Search for the cell housing the specified text and yield its [x, y] center coordinate. 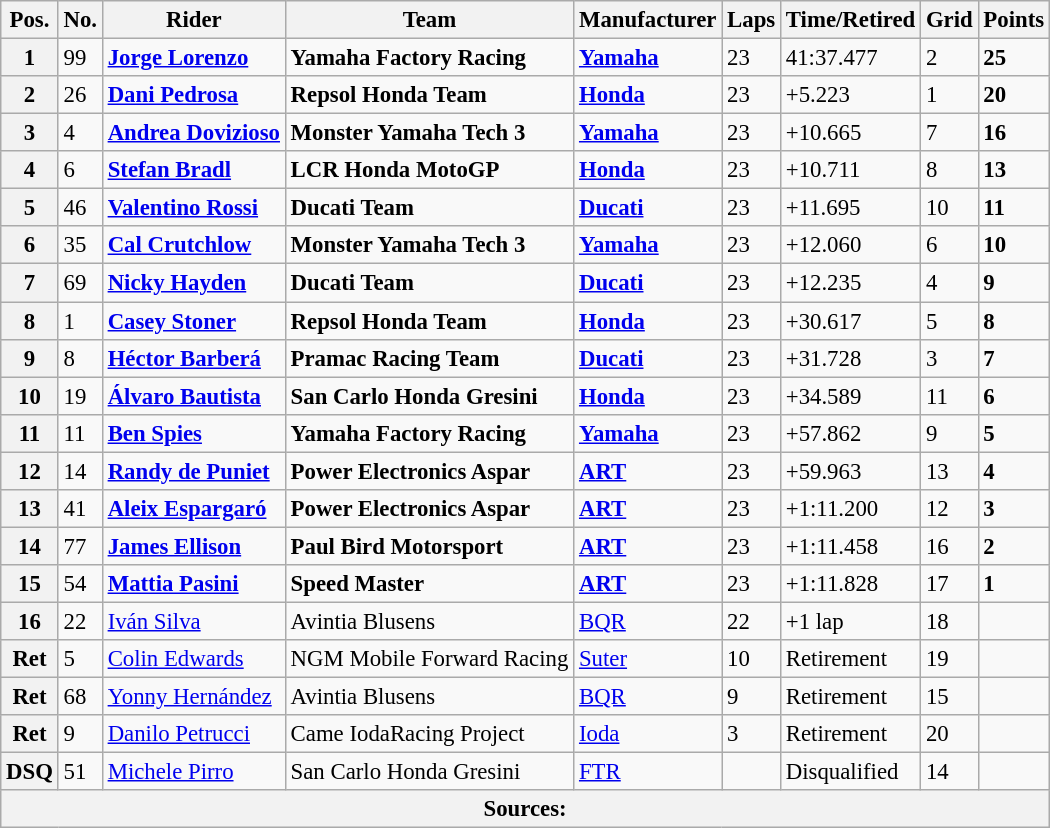
Cal Crutchlow [194, 245]
Mattia Pasini [194, 584]
+12.060 [850, 245]
Pramac Racing Team [429, 358]
Laps [752, 20]
+1:11.458 [850, 546]
NGM Mobile Forward Racing [429, 659]
Aleix Espargaró [194, 509]
+12.235 [850, 283]
Sources: [526, 809]
+10.665 [850, 133]
+34.589 [850, 396]
41:37.477 [850, 58]
LCR Honda MotoGP [429, 170]
Andrea Dovizioso [194, 133]
Disqualified [850, 772]
Iván Silva [194, 621]
Grid [950, 20]
+10.711 [850, 170]
+59.963 [850, 471]
35 [80, 245]
46 [80, 208]
Pos. [30, 20]
Jorge Lorenzo [194, 58]
26 [80, 95]
+11.695 [850, 208]
Álvaro Bautista [194, 396]
Suter [648, 659]
Michele Pirro [194, 772]
Dani Pedrosa [194, 95]
Stefan Bradl [194, 170]
Team [429, 20]
No. [80, 20]
17 [950, 584]
+57.862 [850, 433]
41 [80, 509]
77 [80, 546]
Valentino Rossi [194, 208]
Time/Retired [850, 20]
Yonny Hernández [194, 697]
Randy de Puniet [194, 471]
Came IodaRacing Project [429, 734]
Danilo Petrucci [194, 734]
+30.617 [850, 321]
18 [950, 621]
Casey Stoner [194, 321]
+5.223 [850, 95]
Nicky Hayden [194, 283]
+1 lap [850, 621]
Colin Edwards [194, 659]
69 [80, 283]
51 [80, 772]
Manufacturer [648, 20]
James Ellison [194, 546]
+1:11.200 [850, 509]
Paul Bird Motorsport [429, 546]
Speed Master [429, 584]
FTR [648, 772]
Héctor Barberá [194, 358]
Points [1014, 20]
54 [80, 584]
DSQ [30, 772]
99 [80, 58]
68 [80, 697]
Rider [194, 20]
Ioda [648, 734]
Ben Spies [194, 433]
25 [1014, 58]
+1:11.828 [850, 584]
+31.728 [850, 358]
